Locate the cell with the specified text and output its [X, Y] center coordinate. 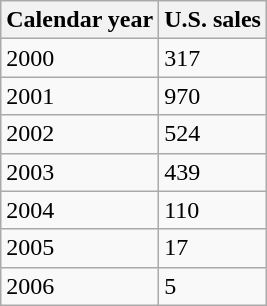
970 [213, 96]
2005 [80, 248]
2002 [80, 134]
317 [213, 58]
Calendar year [80, 20]
17 [213, 248]
2006 [80, 286]
2001 [80, 96]
2003 [80, 172]
2004 [80, 210]
110 [213, 210]
U.S. sales [213, 20]
439 [213, 172]
2000 [80, 58]
5 [213, 286]
524 [213, 134]
